Locate the cell with the specified text and output its [x, y] center coordinate. 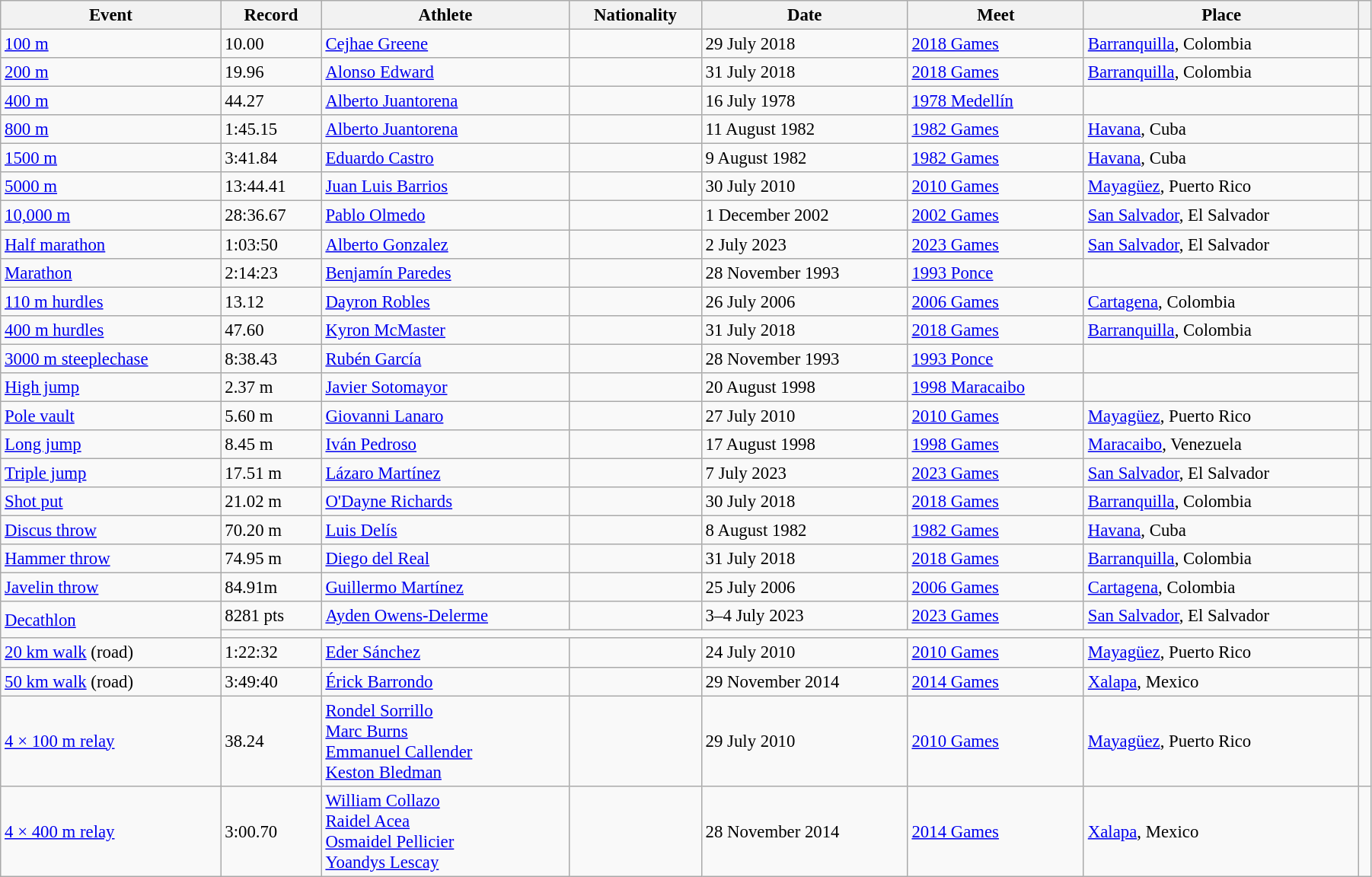
Hammer throw [111, 559]
3:49:40 [271, 681]
Benjamín Paredes [445, 273]
70.20 m [271, 531]
8 August 1982 [804, 531]
Decathlon [111, 620]
Record [271, 15]
50 km walk (road) [111, 681]
Pablo Olmedo [445, 215]
28 November 2014 [804, 831]
Date [804, 15]
27 July 2010 [804, 416]
2002 Games [996, 215]
17.51 m [271, 473]
9 August 1982 [804, 158]
O'Dayne Richards [445, 502]
Iván Pedroso [445, 445]
5.60 m [271, 416]
Shot put [111, 502]
19.96 [271, 72]
10,000 m [111, 215]
1998 Maracaibo [996, 387]
47.60 [271, 330]
8281 pts [271, 616]
Long jump [111, 445]
Juan Luis Barrios [445, 187]
Triple jump [111, 473]
21.02 m [271, 502]
1 December 2002 [804, 215]
5000 m [111, 187]
30 July 2018 [804, 502]
1:03:50 [271, 244]
Nationality [636, 15]
Place [1221, 15]
8.45 m [271, 445]
Meet [996, 15]
Dayron Robles [445, 301]
3:41.84 [271, 158]
Alberto Gonzalez [445, 244]
Discus throw [111, 531]
1:22:32 [271, 653]
Rondel Sorrillo Marc Burns Emmanuel Callender Keston Bledman [445, 741]
2.37 m [271, 387]
Rubén García [445, 359]
84.91m [271, 588]
29 July 2010 [804, 741]
10.00 [271, 44]
1998 Games [996, 445]
Lázaro Martínez [445, 473]
Ayden Owens-Delerme [445, 616]
26 July 2006 [804, 301]
200 m [111, 72]
Athlete [445, 15]
400 m [111, 101]
13.12 [271, 301]
13:44.41 [271, 187]
100 m [111, 44]
3000 m steeplechase [111, 359]
Diego del Real [445, 559]
William CollazoRaidel AceaOsmaidel PellicierYoandys Lescay [445, 831]
Alonso Edward [445, 72]
4 × 100 m relay [111, 741]
400 m hurdles [111, 330]
1:45.15 [271, 129]
3:00.70 [271, 831]
Pole vault [111, 416]
44.27 [271, 101]
16 July 1978 [804, 101]
11 August 1982 [804, 129]
3–4 July 2023 [804, 616]
Eduardo Castro [445, 158]
20 km walk (road) [111, 653]
4 × 400 m relay [111, 831]
2 July 2023 [804, 244]
Event [111, 15]
7 July 2023 [804, 473]
Eder Sánchez [445, 653]
17 August 1998 [804, 445]
20 August 1998 [804, 387]
24 July 2010 [804, 653]
2:14:23 [271, 273]
28:36.67 [271, 215]
Maracaibo, Venezuela [1221, 445]
Giovanni Lanaro [445, 416]
74.95 m [271, 559]
29 November 2014 [804, 681]
High jump [111, 387]
Half marathon [111, 244]
Luis Delís [445, 531]
1500 m [111, 158]
800 m [111, 129]
29 July 2018 [804, 44]
Guillermo Martínez [445, 588]
Kyron McMaster [445, 330]
Marathon [111, 273]
38.24 [271, 741]
Javelin throw [111, 588]
1978 Medellín [996, 101]
25 July 2006 [804, 588]
30 July 2010 [804, 187]
Cejhae Greene [445, 44]
8:38.43 [271, 359]
Javier Sotomayor [445, 387]
Érick Barrondo [445, 681]
110 m hurdles [111, 301]
